Return the (x, y) coordinate for the center point of the cell that contains the specified text.  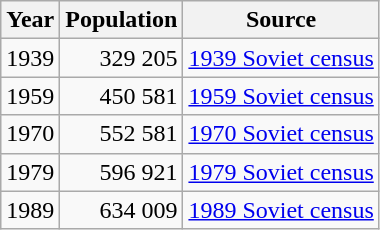
1959 Soviet census (281, 96)
1989 Soviet census (281, 210)
552 581 (122, 134)
Year (30, 20)
1939 (30, 58)
1939 Soviet census (281, 58)
596 921 (122, 172)
1959 (30, 96)
1979 (30, 172)
1970 (30, 134)
Population (122, 20)
1989 (30, 210)
Source (281, 20)
1979 Soviet census (281, 172)
634 009 (122, 210)
329 205 (122, 58)
1970 Soviet census (281, 134)
450 581 (122, 96)
